Capture the cell that displays the provided text and extract its (X, Y) central coordinate. 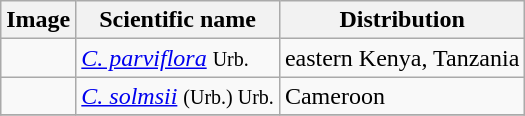
eastern Kenya, Tanzania (402, 58)
C. parviflora Urb. (178, 58)
Distribution (402, 20)
Image (38, 20)
Scientific name (178, 20)
C. solmsii (Urb.) Urb. (178, 96)
Cameroon (402, 96)
